Output the [x, y] coordinate of the center of the cell containing the given text.  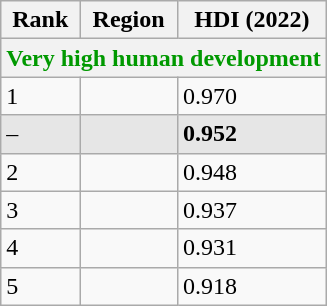
3 [40, 210]
HDI (2022) [252, 20]
Region [129, 20]
5 [40, 286]
Rank [40, 20]
0.952 [252, 134]
0.937 [252, 210]
1 [40, 96]
4 [40, 248]
2 [40, 172]
– [40, 134]
Very high human development [164, 58]
0.931 [252, 248]
0.918 [252, 286]
0.970 [252, 96]
0.948 [252, 172]
